Extract the [X, Y] coordinate from the center of the cell holding the provided text.  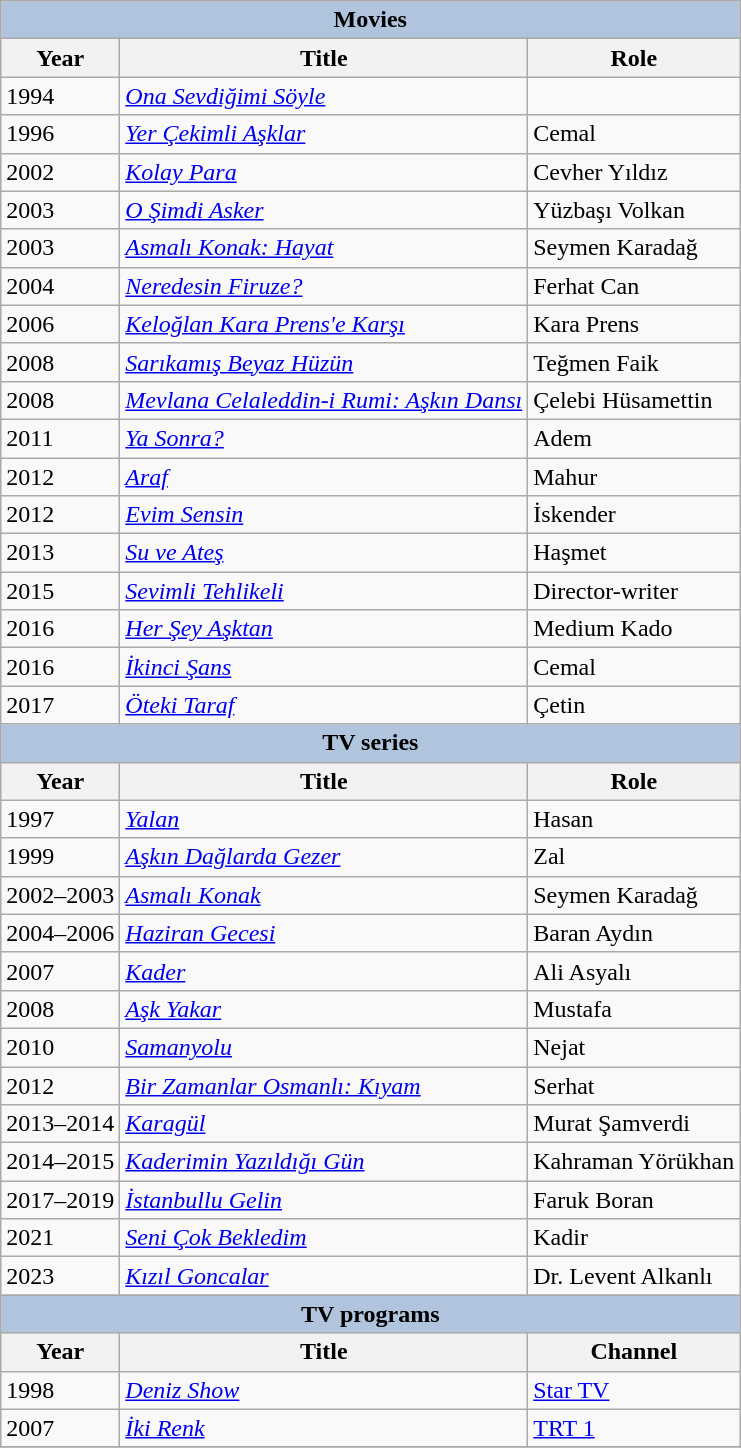
Bir Zamanlar Osmanlı: Kıyam [324, 1085]
1997 [60, 819]
Kadir [634, 1238]
Kahraman Yörükhan [634, 1162]
Aşkın Dağlarda Gezer [324, 857]
Deniz Show [324, 1390]
Kara Prens [634, 324]
Yüzbaşı Volkan [634, 210]
Dr. Levent Alkanlı [634, 1276]
2017 [60, 705]
Çelebi Hüsamettin [634, 400]
Serhat [634, 1085]
2006 [60, 324]
Öteki Taraf [324, 705]
2004–2006 [60, 933]
Kaderimin Yazıldığı Gün [324, 1162]
2014–2015 [60, 1162]
Haşmet [634, 553]
2002 [60, 172]
Keloğlan Kara Prens'e Karşı [324, 324]
1998 [60, 1390]
Her Şey Aşktan [324, 629]
1999 [60, 857]
Movies [370, 20]
Çetin [634, 705]
Karagül [324, 1124]
Ona Sevdiğimi Söyle [324, 96]
Adem [634, 438]
2002–2003 [60, 895]
İkinci Şans [324, 667]
1994 [60, 96]
Sevimli Tehlikeli [324, 591]
2023 [60, 1276]
Araf [324, 477]
Faruk Boran [634, 1200]
O Şimdi Asker [324, 210]
Mahur [634, 477]
Teğmen Faik [634, 362]
Asmalı Konak: Hayat [324, 248]
2013 [60, 553]
İstanbullu Gelin [324, 1200]
2021 [60, 1238]
Asmalı Konak [324, 895]
Cevher Yıldız [634, 172]
TV series [370, 743]
Mevlana Celaleddin-i Rumi: Aşkın Dansı [324, 400]
Neredesin Firuze? [324, 286]
Ferhat Can [634, 286]
2017–2019 [60, 1200]
2004 [60, 286]
TV programs [370, 1314]
Nejat [634, 1047]
Kızıl Goncalar [324, 1276]
Ali Asyalı [634, 971]
2010 [60, 1047]
1996 [60, 134]
Su ve Ateş [324, 553]
Murat Şamverdi [634, 1124]
Zal [634, 857]
Hasan [634, 819]
Medium Kado [634, 629]
Channel [634, 1352]
Aşk Yakar [324, 1009]
Yalan [324, 819]
TRT 1 [634, 1428]
İki Renk [324, 1428]
Sarıkamış Beyaz Hüzün [324, 362]
Yer Çekimli Aşklar [324, 134]
İskender [634, 515]
Baran Aydın [634, 933]
Mustafa [634, 1009]
Ya Sonra? [324, 438]
Evim Sensin [324, 515]
Director-writer [634, 591]
Kolay Para [324, 172]
Kader [324, 971]
2011 [60, 438]
Star TV [634, 1390]
2015 [60, 591]
2013–2014 [60, 1124]
Samanyolu [324, 1047]
Haziran Gecesi [324, 933]
Seni Çok Bekledim [324, 1238]
